Return the (X, Y) coordinate for the center point of the cell that contains the specified text.  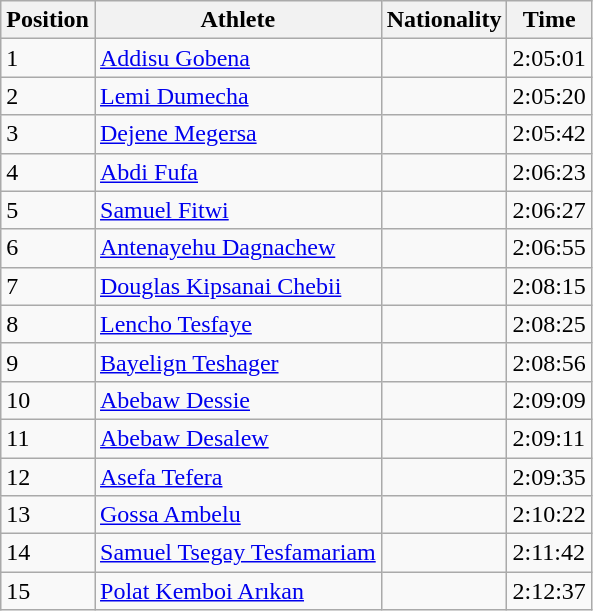
2:08:15 (549, 286)
Athlete (238, 20)
Dejene Megersa (238, 134)
2:09:35 (549, 477)
7 (48, 286)
Gossa Ambelu (238, 515)
8 (48, 324)
11 (48, 438)
Antenayehu Dagnachew (238, 248)
2:10:22 (549, 515)
2:06:23 (549, 172)
15 (48, 591)
2:05:01 (549, 58)
Douglas Kipsanai Chebii (238, 286)
1 (48, 58)
2:05:42 (549, 134)
Time (549, 20)
13 (48, 515)
6 (48, 248)
2:05:20 (549, 96)
2:06:27 (549, 210)
Abebaw Dessie (238, 400)
4 (48, 172)
Lencho Tesfaye (238, 324)
2:11:42 (549, 553)
Position (48, 20)
Samuel Tsegay Tesfamariam (238, 553)
10 (48, 400)
Abdi Fufa (238, 172)
14 (48, 553)
3 (48, 134)
9 (48, 362)
2:09:09 (549, 400)
Nationality (444, 20)
2:12:37 (549, 591)
2:08:25 (549, 324)
5 (48, 210)
Asefa Tefera (238, 477)
Samuel Fitwi (238, 210)
Abebaw Desalew (238, 438)
2 (48, 96)
12 (48, 477)
Lemi Dumecha (238, 96)
Polat Kemboi Arıkan (238, 591)
2:08:56 (549, 362)
Addisu Gobena (238, 58)
Bayelign Teshager (238, 362)
2:09:11 (549, 438)
2:06:55 (549, 248)
